Determine the (X, Y) coordinate at the center of the cell enclosing the given text.  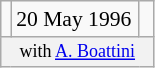
with A. Boattini (78, 52)
20 May 1996 (75, 19)
